From the cell containing the given text, extract its center point as [X, Y] coordinate. 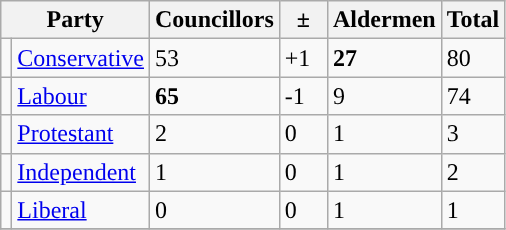
± [303, 20]
Protestant [81, 134]
Total [473, 20]
Labour [81, 96]
Aldermen [384, 20]
3 [473, 134]
Councillors [215, 20]
27 [384, 58]
53 [215, 58]
Liberal [81, 210]
Independent [81, 172]
65 [215, 96]
80 [473, 58]
9 [384, 96]
+1 [303, 58]
-1 [303, 96]
Party [76, 20]
Conservative [81, 58]
74 [473, 96]
